Locate the cell with the specified text and output its (X, Y) center coordinate. 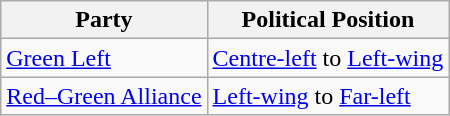
Party (104, 20)
Centre-left to Left-wing (328, 58)
Political Position (328, 20)
Green Left (104, 58)
Red–Green Alliance (104, 96)
Left-wing to Far-left (328, 96)
